Find where the given text appears and provide that cell's center as [X, Y] coordinate. 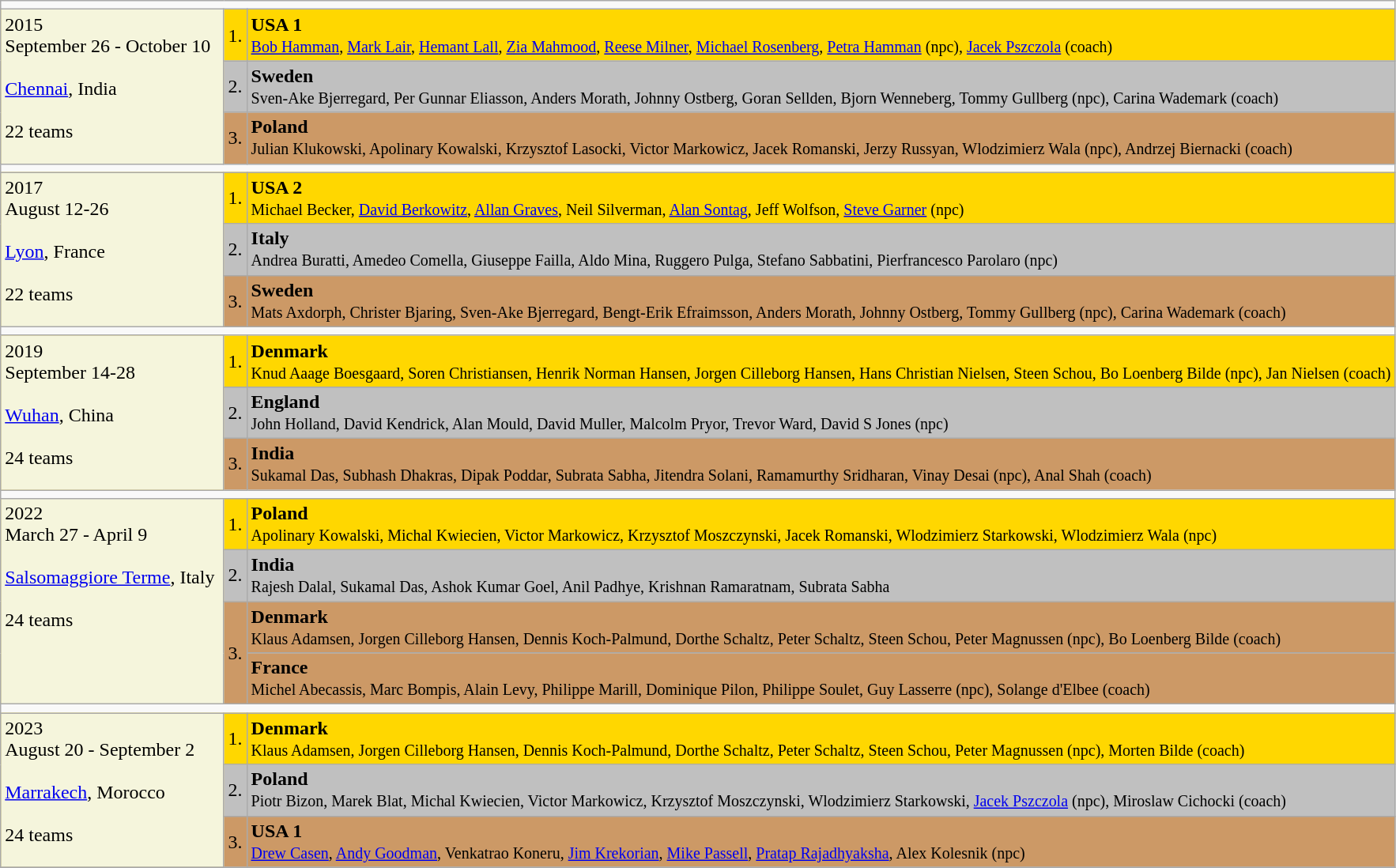
England John Holland, David Kendrick, Alan Mould, David Muller, Malcolm Pryor, Trevor Ward, David S Jones (npc) [821, 413]
2019September 14-28 Wuhan, China 24 teams [112, 413]
India Rajesh Dalal, Sukamal Das, Ashok Kumar Goel, Anil Padhye, Krishnan Ramaratnam, Subrata Sabha [821, 576]
France Michel Abecassis, Marc Bompis, Alain Levy, Philippe Marill, Dominique Pilon, Philippe Soulet, Guy Lasserre (npc), Solange d'Elbee (coach) [821, 678]
India Sukamal Das, Subhash Dhakras, Dipak Poddar, Subrata Sabha, Jitendra Solani, Ramamurthy Sridharan, Vinay Desai (npc), Anal Shah (coach) [821, 463]
ItalyAndrea Buratti, Amedeo Comella, Giuseppe Failla, Aldo Mina, Ruggero Pulga, Stefano Sabbatini, Pierfrancesco Parolaro (npc) [821, 250]
2022March 27 - April 9 Salsomaggiore Terme, Italy 24 teams [112, 602]
USA 2Michael Becker, David Berkowitz, Allan Graves, Neil Silverman, Alan Sontag, Jeff Wolfson, Steve Garner (npc) [821, 198]
USA 1 Drew Casen, Andy Goodman, Venkatrao Koneru, Jim Krekorian, Mike Passell, Pratap Rajadhyaksha, Alex Kolesnik (npc) [821, 841]
USA 1Bob Hamman, Mark Lair, Hemant Lall, Zia Mahmood, Reese Milner, Michael Rosenberg, Petra Hamman (npc), Jacek Pszczola (coach) [821, 35]
Poland Apolinary Kowalski, Michal Kwiecien, Victor Markowicz, Krzysztof Moszczynski, Jacek Romanski, Wlodzimierz Starkowski, Wlodzimierz Wala (npc) [821, 525]
2017August 12-26 Lyon, France 22 teams [112, 250]
2015September 26 - October 10 Chennai, India 22 teams [112, 87]
2023August 20 - September 2 Marrakech, Morocco 24 teams [112, 791]
